For the text-containing cell, return its midpoint in (X, Y) coordinate format. 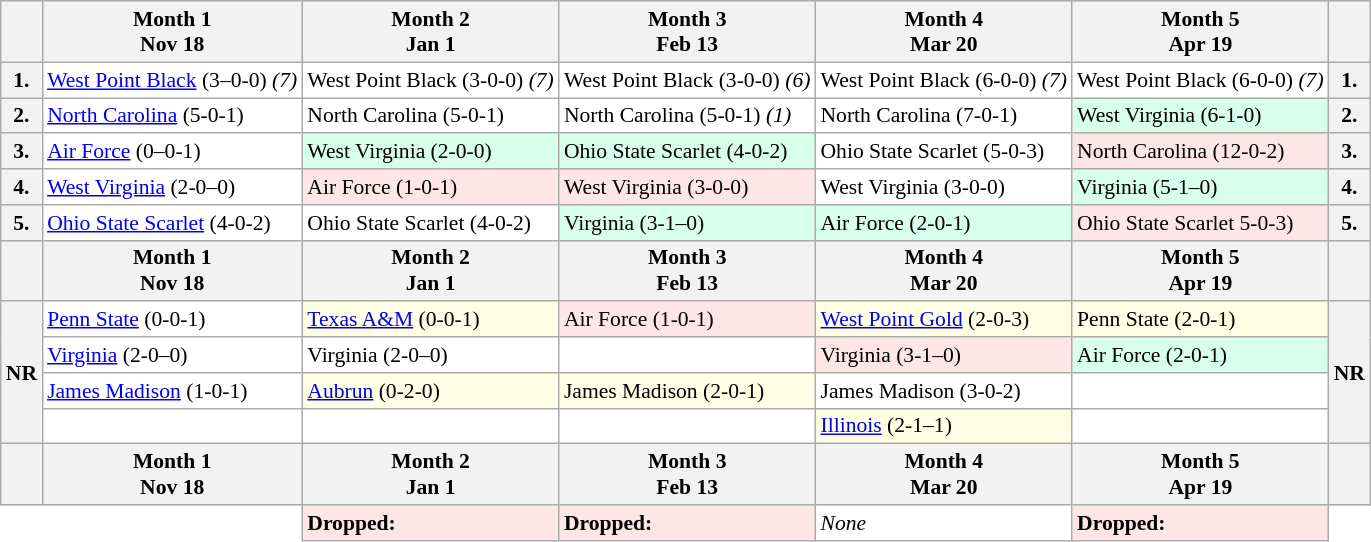
Illinois (2-1–1) (944, 426)
West Point Gold (2-0-3) (944, 320)
West Virginia (2-0–0) (172, 187)
North Carolina (5-0-1) (1) (688, 116)
James Madison (2-0-1) (688, 391)
Aubrun (0-2-0) (430, 391)
West Point Black (3-0-0) (7) (430, 80)
James Madison (1-0-1) (172, 391)
Ohio State Scarlet 5-0-3) (1200, 223)
James Madison (3-0-2) (944, 391)
North Carolina (12-0-2) (1200, 152)
Ohio State Scarlet (5-0-3) (944, 152)
Texas A&M (0-0-1) (430, 320)
Penn State (2-0-1) (1200, 320)
Penn State (0-0-1) (172, 320)
Air Force (0–0-1) (172, 152)
West Point Black (3-0-0) (6) (688, 80)
West Point Black (3–0-0) (7) (172, 80)
West Virginia (6-1-0) (1200, 116)
Virginia (5-1–0) (1200, 187)
North Carolina (7-0-1) (944, 116)
West Virginia (2-0-0) (430, 152)
None (944, 523)
